From the cell containing the given text, extract its center point as [X, Y] coordinate. 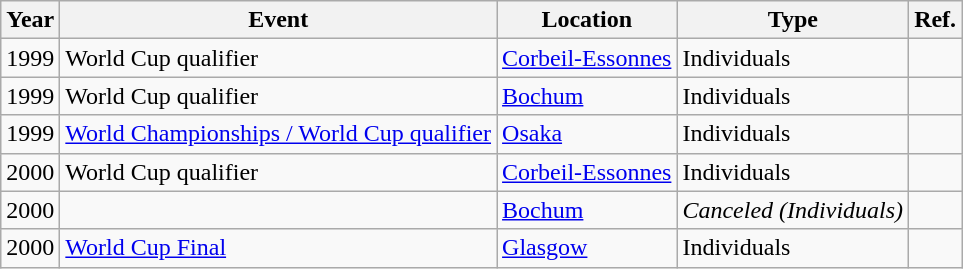
Glasgow [587, 248]
Event [278, 20]
World Cup Final [278, 248]
Year [30, 20]
Ref. [936, 20]
Osaka [587, 134]
Type [793, 20]
Location [587, 20]
World Championships / World Cup qualifier [278, 134]
Canceled (Individuals) [793, 210]
